Locate the cell with the specified text and output its (x, y) center coordinate. 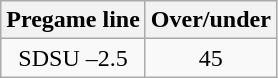
45 (210, 58)
Over/under (210, 20)
SDSU –2.5 (74, 58)
Pregame line (74, 20)
